Output the (X, Y) coordinate of the center of the cell containing the given text.  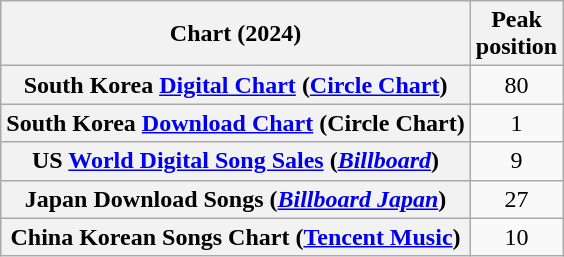
South Korea Digital Chart (Circle Chart) (236, 85)
Peakposition (516, 34)
10 (516, 237)
27 (516, 199)
1 (516, 123)
9 (516, 161)
South Korea Download Chart (Circle Chart) (236, 123)
China Korean Songs Chart (Tencent Music) (236, 237)
80 (516, 85)
Chart (2024) (236, 34)
Japan Download Songs (Billboard Japan) (236, 199)
US World Digital Song Sales (Billboard) (236, 161)
